Find where the given text appears and provide that cell's center as (X, Y) coordinate. 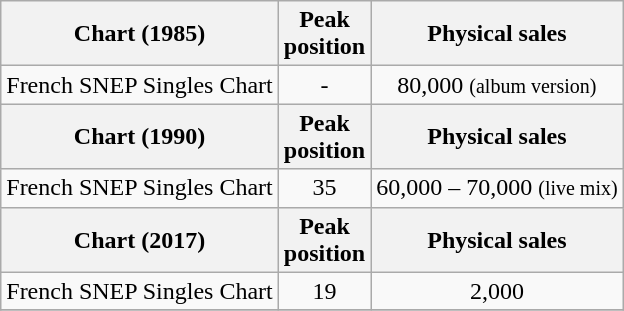
19 (324, 291)
60,000 – 70,000 (live mix) (497, 188)
Chart (1985) (140, 34)
2,000 (497, 291)
35 (324, 188)
Chart (1990) (140, 136)
Chart (2017) (140, 240)
- (324, 85)
80,000 (album version) (497, 85)
